Identify which cell holds the provided text, then report its (X, Y) central coordinate. 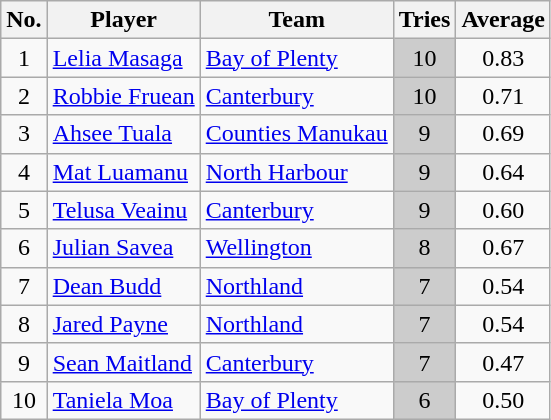
0.60 (504, 210)
Dean Budd (124, 286)
5 (24, 210)
1 (24, 58)
0.67 (504, 248)
0.83 (504, 58)
Mat Luamanu (124, 172)
0.64 (504, 172)
0.69 (504, 134)
Taniela Moa (124, 400)
Jared Payne (124, 324)
Lelia Masaga (124, 58)
North Harbour (296, 172)
No. (24, 20)
0.47 (504, 362)
4 (24, 172)
Sean Maitland (124, 362)
3 (24, 134)
Counties Manukau (296, 134)
Julian Savea (124, 248)
0.50 (504, 400)
Telusa Veainu (124, 210)
Robbie Fruean (124, 96)
Team (296, 20)
0.71 (504, 96)
Tries (424, 20)
Ahsee Tuala (124, 134)
Average (504, 20)
Player (124, 20)
Wellington (296, 248)
2 (24, 96)
